Capture the cell that displays the provided text and extract its [X, Y] central coordinate. 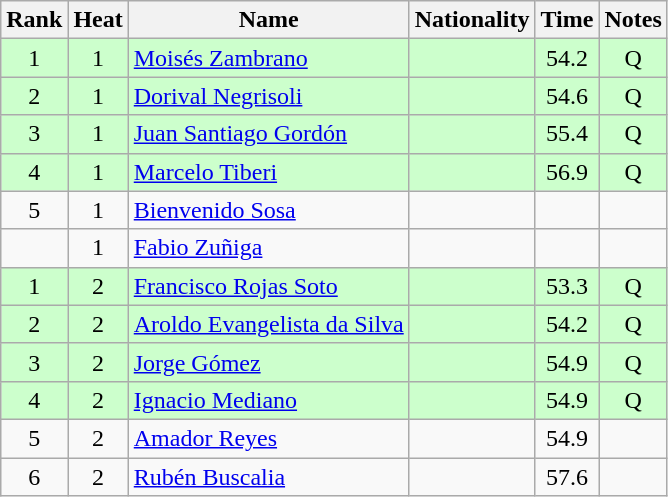
6 [34, 477]
Time [567, 20]
Heat [98, 20]
55.4 [567, 134]
Nationality [472, 20]
Moisés Zambrano [268, 58]
Aroldo Evangelista da Silva [268, 324]
Rank [34, 20]
Name [268, 20]
Fabio Zuñiga [268, 248]
Dorival Negrisoli [268, 96]
Rubén Buscalia [268, 477]
Amador Reyes [268, 438]
Ignacio Mediano [268, 400]
54.6 [567, 96]
53.3 [567, 286]
Francisco Rojas Soto [268, 286]
Marcelo Tiberi [268, 172]
Notes [633, 20]
57.6 [567, 477]
56.9 [567, 172]
Juan Santiago Gordón [268, 134]
Jorge Gómez [268, 362]
Bienvenido Sosa [268, 210]
